Search for the cell housing the specified text and yield its [X, Y] center coordinate. 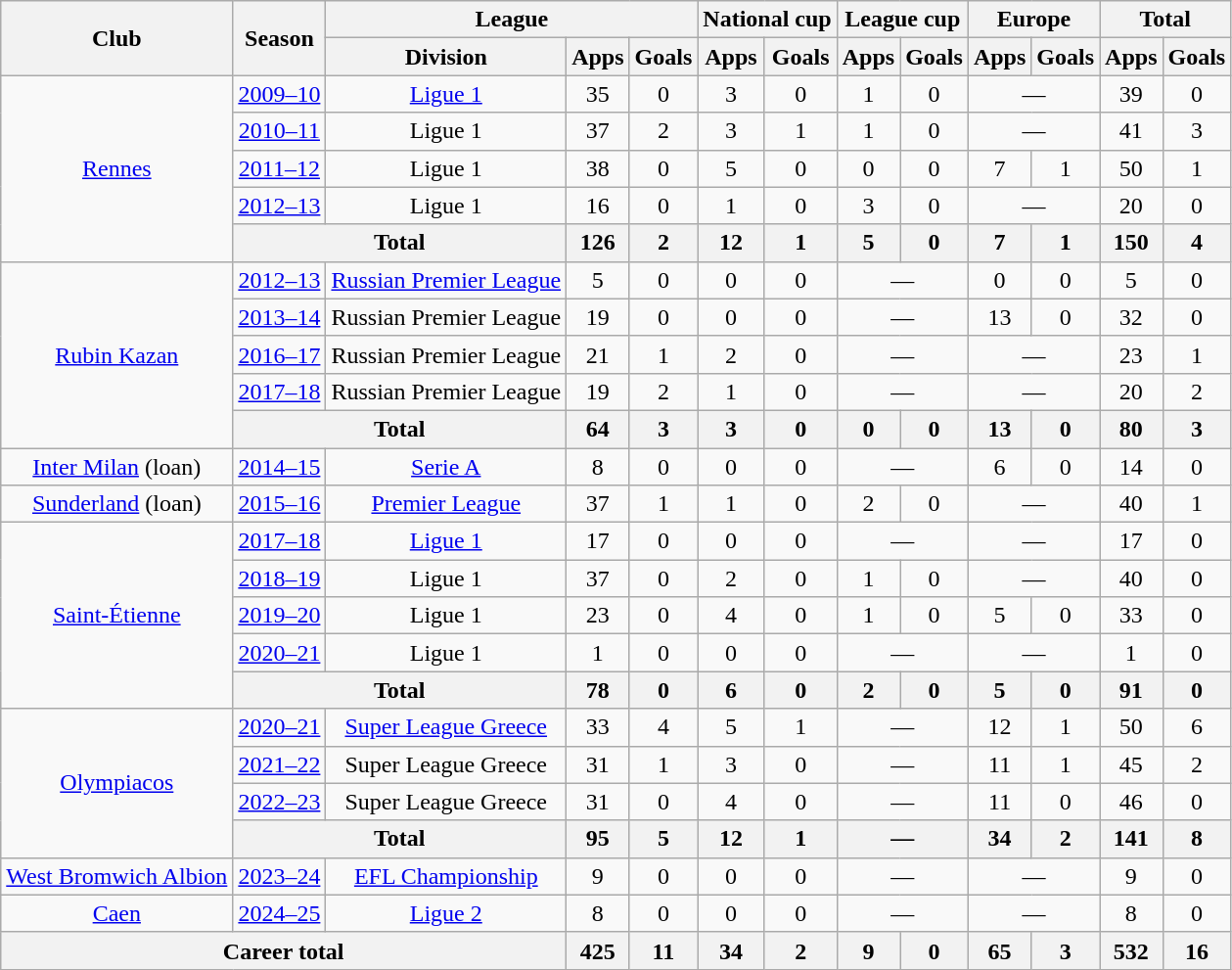
80 [1131, 429]
Rubin Kazan [117, 354]
2013–14 [280, 317]
41 [1131, 131]
Sunderland (loan) [117, 504]
2015–16 [280, 504]
32 [1131, 317]
2024–25 [280, 913]
National cup [767, 20]
EFL Championship [446, 876]
150 [1131, 243]
Saint-Étienne [117, 616]
2014–15 [280, 467]
2018–19 [280, 578]
Division [446, 57]
2009–10 [280, 94]
425 [598, 950]
2022–23 [280, 802]
126 [598, 243]
532 [1131, 950]
39 [1131, 94]
95 [598, 839]
14 [1131, 467]
West Bromwich Albion [117, 876]
141 [1131, 839]
91 [1131, 690]
35 [598, 94]
21 [598, 354]
Inter Milan (loan) [117, 467]
Premier League [446, 504]
Ligue 2 [446, 913]
2019–20 [280, 616]
2021–22 [280, 764]
Serie A [446, 467]
38 [598, 168]
78 [598, 690]
65 [999, 950]
Europe [1033, 20]
Club [117, 38]
Career total [284, 950]
2016–17 [280, 354]
Rennes [117, 168]
Olympiacos [117, 783]
League cup [902, 20]
64 [598, 429]
Caen [117, 913]
2010–11 [280, 131]
46 [1131, 802]
2011–12 [280, 168]
2023–24 [280, 876]
League [512, 20]
45 [1131, 764]
Season [280, 38]
